Locate the cell with the specified text and output its [x, y] center coordinate. 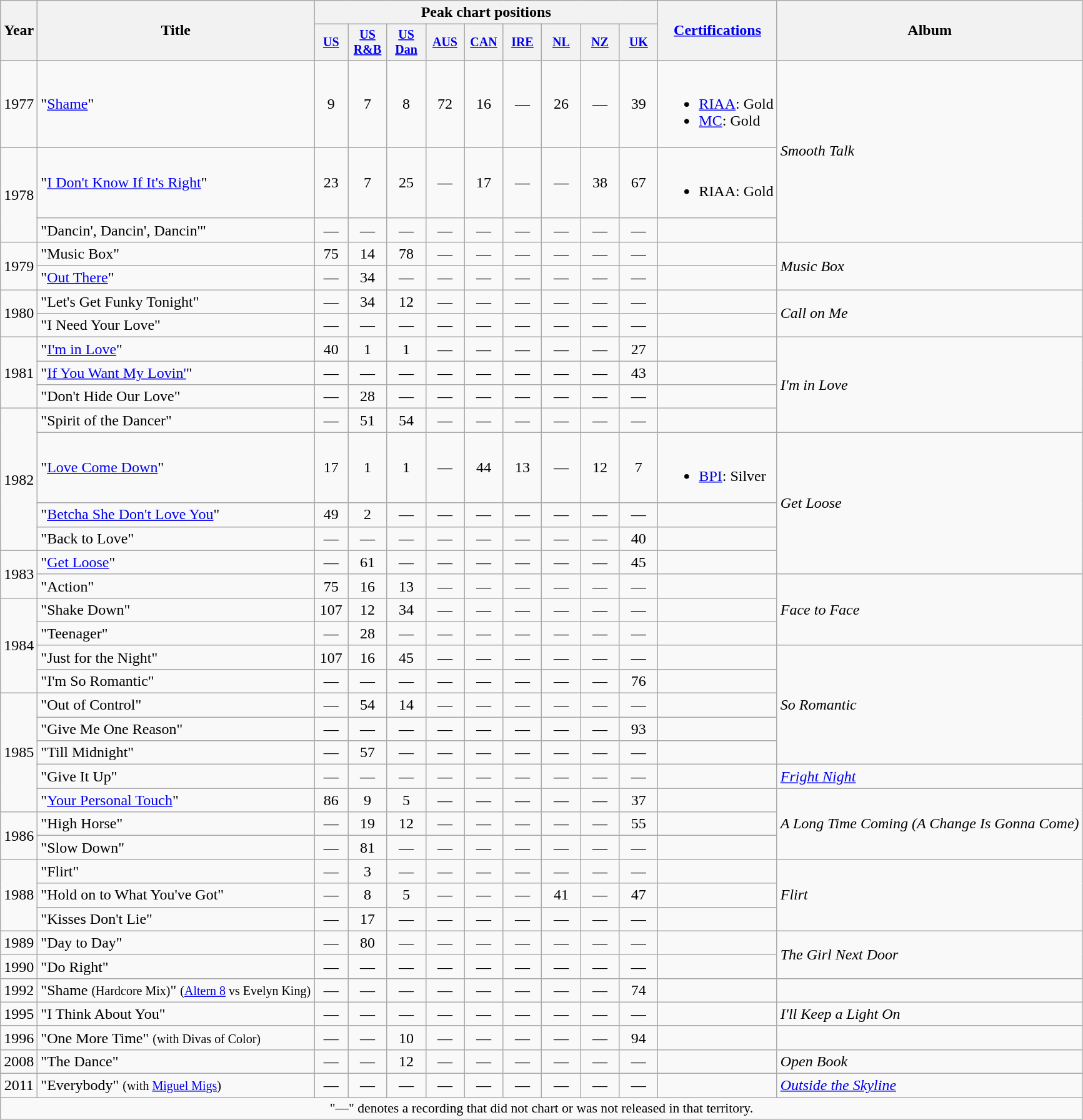
49 [331, 515]
1980 [19, 314]
"Day to Day" [176, 943]
Get Loose [930, 503]
"Give It Up" [176, 776]
74 [639, 990]
1996 [19, 1038]
26 [561, 104]
Face to Face [930, 610]
"Hold on to What You've Got" [176, 895]
Outside the Skyline [930, 1086]
"I Think About You" [176, 1014]
1982 [19, 480]
"Let's Get Funky Tonight" [176, 302]
IRE [522, 42]
61 [367, 562]
"Back to Love" [176, 538]
"Your Personal Touch" [176, 800]
"One More Time" (with Divas of Color) [176, 1038]
NZ [600, 42]
"Music Box" [176, 254]
76 [639, 681]
80 [367, 943]
"Shake Down" [176, 610]
"I'm So Romantic" [176, 681]
"Dancin', Dancin', Dancin'" [176, 230]
1983 [19, 574]
86 [331, 800]
NL [561, 42]
1986 [19, 836]
"Out of Control" [176, 705]
1989 [19, 943]
"Kisses Don't Lie" [176, 919]
81 [367, 848]
A Long Time Coming (A Change Is Gonna Come) [930, 824]
55 [639, 824]
41 [561, 895]
I'll Keep a Light On [930, 1014]
78 [406, 254]
Certifications [717, 31]
Smooth Talk [930, 151]
"Don't Hide Our Love" [176, 397]
Title [176, 31]
UK [639, 42]
"Give Me One Reason" [176, 729]
"Flirt" [176, 871]
"—" denotes a recording that did not chart or was not released in that territory. [541, 1109]
US [331, 42]
AUS [445, 42]
Open Book [930, 1061]
1978 [19, 195]
67 [639, 182]
"I'm in Love" [176, 349]
1977 [19, 104]
23 [331, 182]
1990 [19, 966]
"The Dance" [176, 1061]
RIAA: Gold [717, 182]
USDan [406, 42]
Peak chart positions [486, 12]
2011 [19, 1086]
39 [639, 104]
43 [639, 373]
57 [367, 753]
The Girl Next Door [930, 954]
Fright Night [930, 776]
"Out There" [176, 278]
"Betcha She Don't Love You" [176, 515]
93 [639, 729]
"Shame (Hardcore Mix)" (Altern 8 vs Evelyn King) [176, 990]
"I Don't Know If It's Right" [176, 182]
Album [930, 31]
Year [19, 31]
CAN [484, 42]
38 [600, 182]
47 [639, 895]
2 [367, 515]
"Get Loose" [176, 562]
USR&B [367, 42]
"If You Want My Lovin'" [176, 373]
1992 [19, 990]
37 [639, 800]
BPI: Silver [717, 467]
"Just for the Night" [176, 657]
1979 [19, 265]
RIAA: GoldMC: Gold [717, 104]
"Spirit of the Dancer" [176, 420]
"I Need Your Love" [176, 325]
"Shame" [176, 104]
3 [367, 871]
"Action" [176, 586]
"Do Right" [176, 966]
"High Horse" [176, 824]
"Everybody" (with Miguel Migs) [176, 1086]
1981 [19, 373]
2008 [19, 1061]
1984 [19, 645]
19 [367, 824]
Music Box [930, 265]
I'm in Love [930, 385]
1995 [19, 1014]
Flirt [930, 895]
25 [406, 182]
10 [406, 1038]
"Till Midnight" [176, 753]
44 [484, 467]
27 [639, 349]
"Teenager" [176, 633]
1988 [19, 895]
51 [367, 420]
94 [639, 1038]
Call on Me [930, 314]
"Love Come Down" [176, 467]
1985 [19, 753]
"Slow Down" [176, 848]
So Romantic [930, 705]
72 [445, 104]
